Return (x, y) of the center of cell containing provided text 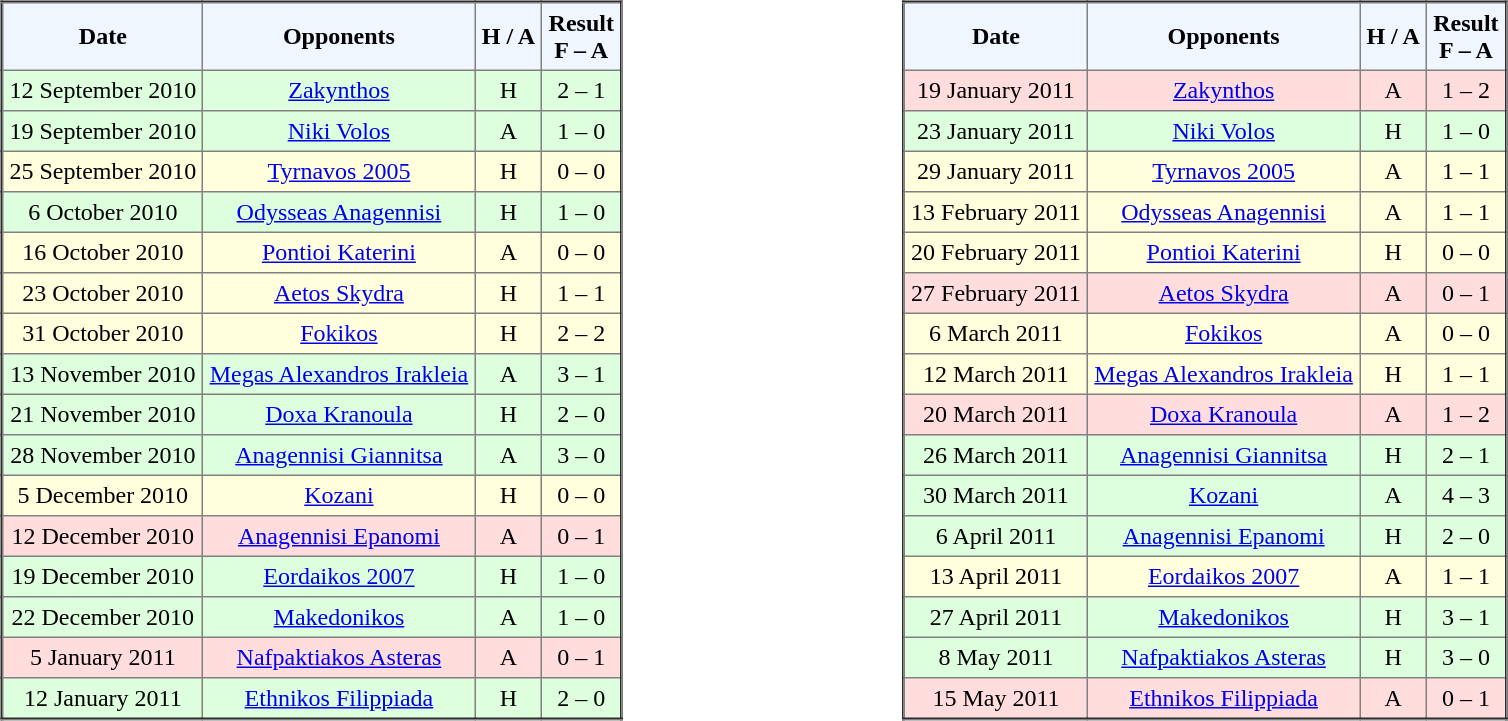
6 April 2011 (996, 536)
26 March 2011 (996, 455)
8 May 2011 (996, 657)
31 October 2010 (102, 333)
25 September 2010 (102, 171)
27 February 2011 (996, 293)
12 March 2011 (996, 374)
20 February 2011 (996, 252)
27 April 2011 (996, 617)
13 February 2011 (996, 212)
6 October 2010 (102, 212)
28 November 2010 (102, 455)
23 October 2010 (102, 293)
12 December 2010 (102, 536)
29 January 2011 (996, 171)
12 January 2011 (102, 698)
21 November 2010 (102, 414)
2 – 2 (582, 333)
23 January 2011 (996, 131)
16 October 2010 (102, 252)
19 September 2010 (102, 131)
6 March 2011 (996, 333)
20 March 2011 (996, 414)
30 March 2011 (996, 495)
19 January 2011 (996, 90)
22 December 2010 (102, 617)
5 December 2010 (102, 495)
15 May 2011 (996, 698)
5 January 2011 (102, 657)
4 – 3 (1467, 495)
13 November 2010 (102, 374)
12 September 2010 (102, 90)
19 December 2010 (102, 576)
13 April 2011 (996, 576)
